Return the (X, Y) coordinate for the center point of the cell that contains the specified text.  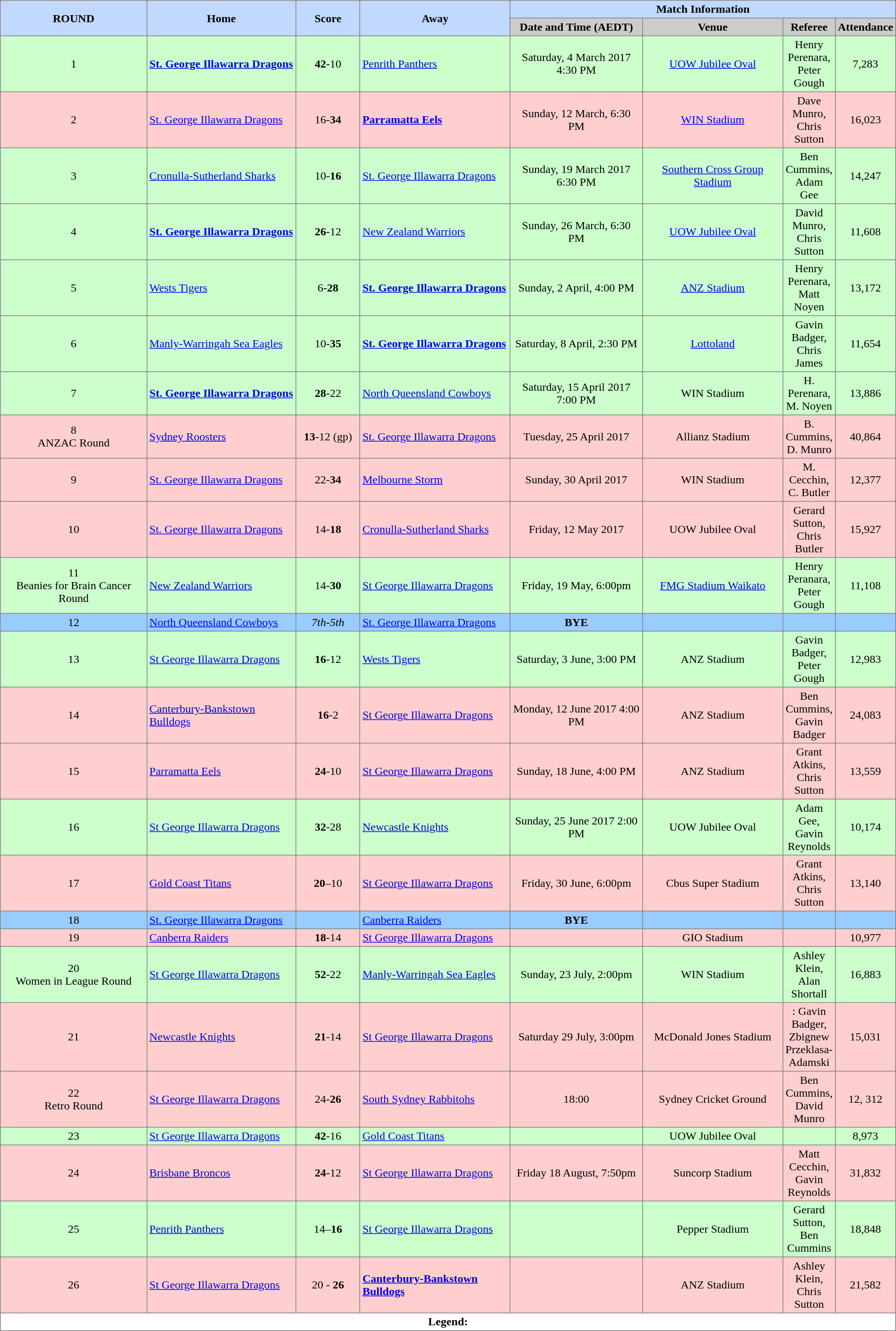
24,083 (865, 715)
9 (74, 480)
16-2 (328, 715)
Adam Gee, Gavin Reynolds (809, 827)
Friday, 30 June, 6:00pm (577, 883)
Cbus Super Stadium (713, 883)
Gerard Sutton, Chris Butler (809, 529)
24-10 (328, 771)
13,140 (865, 883)
Ben Cummins, Gavin Badger (809, 715)
Sydney Cricket Ground (713, 1099)
8 ANZAC Round (74, 437)
2 (74, 120)
Sunday, 12 March, 6:30 PM (577, 120)
22-34 (328, 480)
4 (74, 232)
7,283 (865, 64)
13,172 (865, 288)
Brisbane Broncos (221, 1173)
20–10 (328, 883)
Legend: (448, 1322)
21,582 (865, 1285)
ROUND (74, 18)
Lottoland (713, 343)
14-18 (328, 529)
Allianz Stadium (713, 437)
16-12 (328, 659)
12,377 (865, 480)
16,023 (865, 120)
Gavin Badger, Peter Gough (809, 659)
GIO Stadium (713, 938)
3 (74, 176)
B. Cummins, D. Munro (809, 437)
Attendance (865, 27)
Sunday, 25 June 2017 2:00 PM (577, 827)
20 - 26 (328, 1285)
Friday 18 August, 7:50pm (577, 1173)
M. Cecchin, C. Butler (809, 480)
Matt Cecchin, Gavin Reynolds (809, 1173)
10,174 (865, 827)
18,848 (865, 1229)
Saturday, 4 March 2017 4:30 PM (577, 64)
H. Perenara, M. Noyen (809, 394)
Saturday 29 July, 3:00pm (577, 1037)
Sunday, 30 April 2017 (577, 480)
12,983 (865, 659)
1 (74, 64)
: Gavin Badger, Zbignew Przeklasa-Adamski (809, 1037)
14 (74, 715)
Match Information (703, 9)
Date and Time (AEDT) (577, 27)
Saturday, 3 June, 3:00 PM (577, 659)
14–16 (328, 1229)
26-12 (328, 232)
Sunday, 19 March 2017 6:30 PM (577, 176)
10-35 (328, 343)
5 (74, 288)
6-28 (328, 288)
13-12 (gp) (328, 437)
42-10 (328, 64)
Sydney Roosters (221, 437)
15,927 (865, 529)
Sunday, 2 April, 4:00 PM (577, 288)
Referee (809, 27)
17 (74, 883)
18 (74, 920)
Sunday, 23 July, 2:00pm (577, 974)
18:00 (577, 1099)
Suncorp Stadium (713, 1173)
Henry Perenara, Matt Noyen (809, 288)
7 (74, 394)
Melbourne Storm (435, 480)
Ashley Klein, Alan Shortall (809, 974)
25 (74, 1229)
15 (74, 771)
26 (74, 1285)
32-28 (328, 827)
Saturday, 15 April 2017 7:00 PM (577, 394)
Ashley Klein, Chris Sutton (809, 1285)
Sunday, 18 June, 4:00 PM (577, 771)
16 (74, 827)
24-12 (328, 1173)
Friday, 19 May, 6:00pm (577, 585)
19 (74, 938)
20 Women in League Round (74, 974)
Ben Cummins, Adam Gee (809, 176)
David Munro, Chris Sutton (809, 232)
11,108 (865, 585)
14-30 (328, 585)
FMG Stadium Waikato (713, 585)
Home (221, 18)
Monday, 12 June 2017 4:00 PM (577, 715)
Score (328, 18)
13,886 (865, 394)
10-16 (328, 176)
23 (74, 1136)
12 (74, 622)
15,031 (865, 1037)
6 (74, 343)
16,883 (865, 974)
21-14 (328, 1037)
14,247 (865, 176)
Away (435, 18)
11 Beanies for Brain Cancer Round (74, 585)
South Sydney Rabbitohs (435, 1099)
10,977 (865, 938)
Gerard Sutton, Ben Cummins (809, 1229)
42-16 (328, 1136)
21 (74, 1037)
Dave Munro, Chris Sutton (809, 120)
Saturday, 8 April, 2:30 PM (577, 343)
40,864 (865, 437)
Pepper Stadium (713, 1229)
Venue (713, 27)
11,654 (865, 343)
Friday, 12 May 2017 (577, 529)
31,832 (865, 1173)
7th-5th (328, 622)
13 (74, 659)
Sunday, 26 March, 6:30 PM (577, 232)
McDonald Jones Stadium (713, 1037)
Tuesday, 25 April 2017 (577, 437)
13,559 (865, 771)
Henry Perenara, Peter Gough (809, 64)
16-34 (328, 120)
10 (74, 529)
28-22 (328, 394)
52-22 (328, 974)
12, 312 (865, 1099)
8,973 (865, 1136)
Ben Cummins, David Munro (809, 1099)
22 Retro Round (74, 1099)
18-14 (328, 938)
Gavin Badger, Chris James (809, 343)
Southern Cross Group Stadium (713, 176)
11,608 (865, 232)
24-26 (328, 1099)
24 (74, 1173)
Henry Peranara, Peter Gough (809, 585)
